Find where the given text appears and provide that cell's center as (x, y) coordinate. 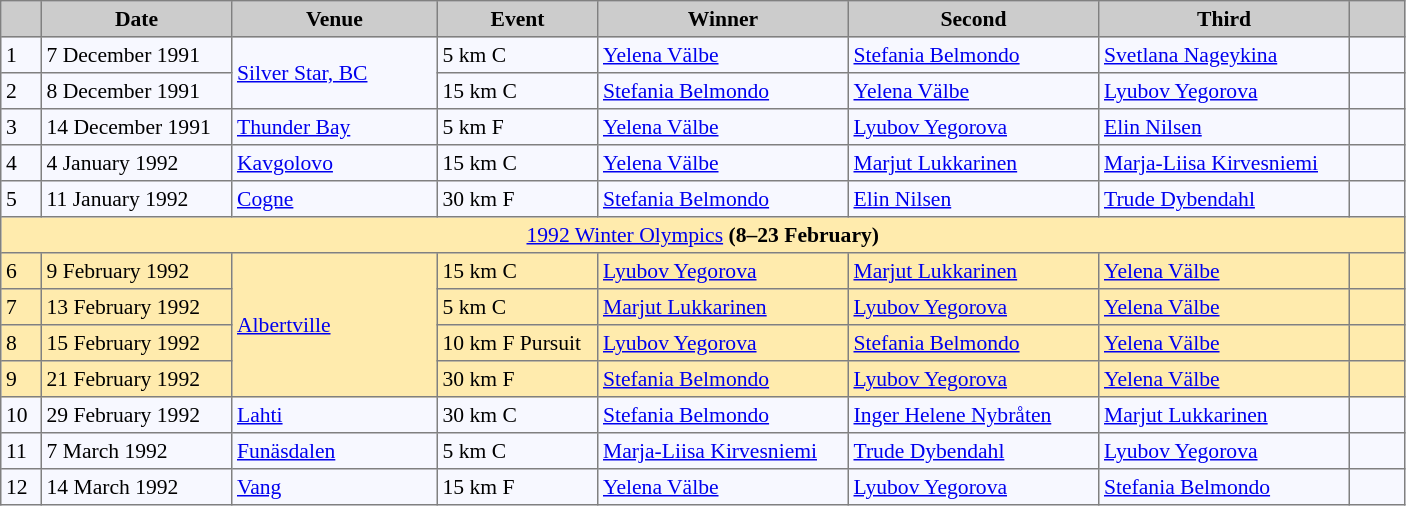
10 (21, 415)
13 February 1992 (136, 307)
5 km F (517, 127)
15 February 1992 (136, 343)
7 (21, 307)
8 December 1991 (136, 91)
Event (517, 19)
8 (21, 343)
14 December 1991 (136, 127)
15 km F (517, 487)
4 January 1992 (136, 163)
Winner (723, 19)
Funäsdalen (335, 451)
9 (21, 379)
Kavgolovo (335, 163)
21 February 1992 (136, 379)
1 (21, 55)
Second (973, 19)
9 February 1992 (136, 271)
6 (21, 271)
Inger Helene Nybråten (973, 415)
2 (21, 91)
4 (21, 163)
Cogne (335, 199)
12 (21, 487)
30 km C (517, 415)
Albertville (335, 325)
Lahti (335, 415)
3 (21, 127)
5 (21, 199)
Thunder Bay (335, 127)
7 December 1991 (136, 55)
Silver Star, BC (335, 73)
7 March 1992 (136, 451)
Svetlana Nageykina (1224, 55)
Third (1224, 19)
Date (136, 19)
Venue (335, 19)
Vang (335, 487)
11 (21, 451)
11 January 1992 (136, 199)
1992 Winter Olympics (8–23 February) (703, 235)
29 February 1992 (136, 415)
10 km F Pursuit (517, 343)
14 March 1992 (136, 487)
